Scan for the cell matching the given text and deliver its [X, Y] coordinate at center. 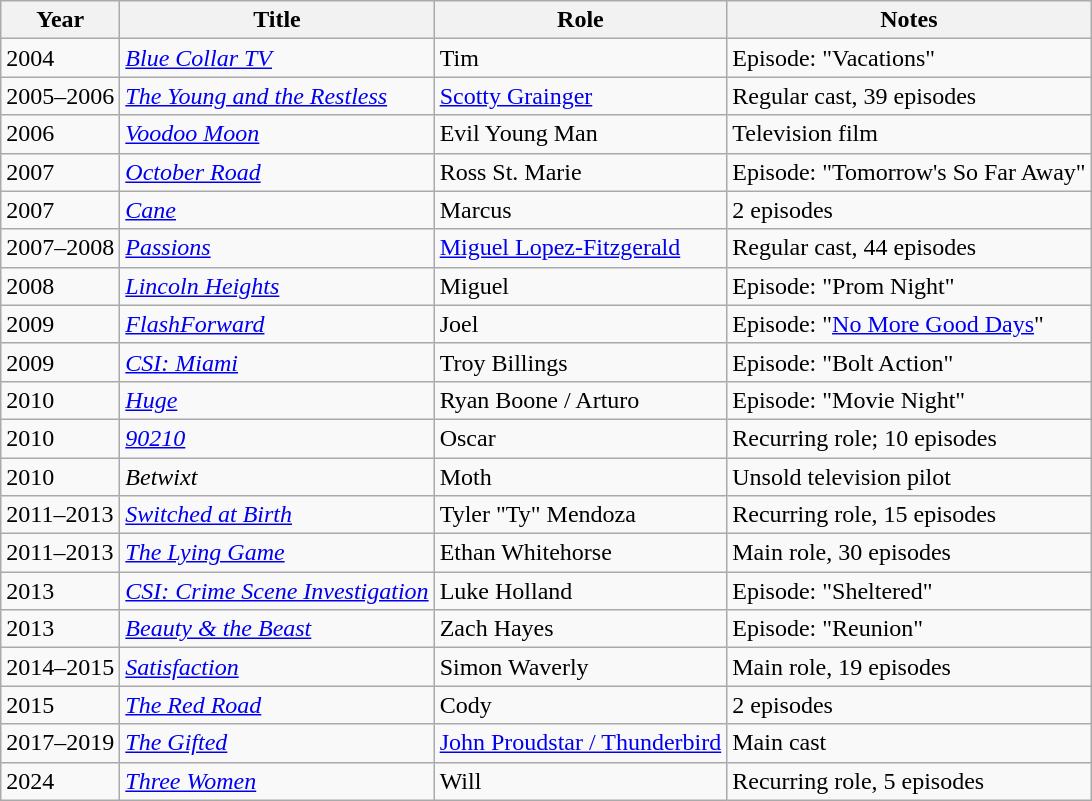
Blue Collar TV [277, 58]
Role [580, 20]
Will [580, 781]
2024 [60, 781]
2007–2008 [60, 248]
CSI: Crime Scene Investigation [277, 591]
Lincoln Heights [277, 286]
Cody [580, 705]
Beauty & the Beast [277, 629]
Evil Young Man [580, 134]
Television film [909, 134]
Cane [277, 210]
Episode: "Movie Night" [909, 400]
Recurring role, 5 episodes [909, 781]
Tyler "Ty" Mendoza [580, 515]
Episode: "Sheltered" [909, 591]
Unsold television pilot [909, 477]
Regular cast, 39 episodes [909, 96]
Marcus [580, 210]
The Young and the Restless [277, 96]
Regular cast, 44 episodes [909, 248]
Zach Hayes [580, 629]
90210 [277, 438]
2017–2019 [60, 743]
Main role, 19 episodes [909, 667]
Recurring role; 10 episodes [909, 438]
John Proudstar / Thunderbird [580, 743]
Main role, 30 episodes [909, 553]
Recurring role, 15 episodes [909, 515]
Oscar [580, 438]
Simon Waverly [580, 667]
Voodoo Moon [277, 134]
Episode: "No More Good Days" [909, 324]
Betwixt [277, 477]
Passions [277, 248]
Three Women [277, 781]
October Road [277, 172]
2008 [60, 286]
Miguel Lopez-Fitzgerald [580, 248]
Scotty Grainger [580, 96]
Main cast [909, 743]
2006 [60, 134]
The Lying Game [277, 553]
CSI: Miami [277, 362]
Ethan Whitehorse [580, 553]
2004 [60, 58]
Troy Billings [580, 362]
Episode: "Bolt Action" [909, 362]
Title [277, 20]
The Gifted [277, 743]
Episode: "Prom Night" [909, 286]
Episode: "Vacations" [909, 58]
Notes [909, 20]
Moth [580, 477]
Ross St. Marie [580, 172]
FlashForward [277, 324]
2014–2015 [60, 667]
2015 [60, 705]
2005–2006 [60, 96]
Huge [277, 400]
Joel [580, 324]
Episode: "Tomorrow's So Far Away" [909, 172]
Tim [580, 58]
Luke Holland [580, 591]
Satisfaction [277, 667]
Switched at Birth [277, 515]
Miguel [580, 286]
Year [60, 20]
Episode: "Reunion" [909, 629]
Ryan Boone / Arturo [580, 400]
The Red Road [277, 705]
